Determine the (X, Y) coordinate at the center of the cell enclosing the given text.  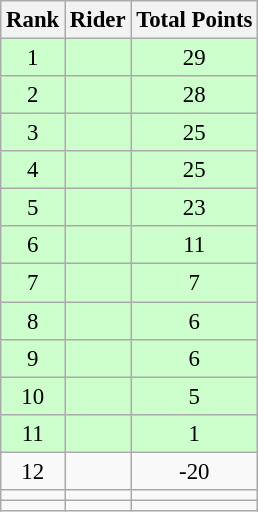
Rider (98, 20)
28 (194, 95)
4 (33, 170)
Rank (33, 20)
3 (33, 133)
-20 (194, 471)
23 (194, 208)
12 (33, 471)
2 (33, 95)
9 (33, 358)
Total Points (194, 20)
10 (33, 396)
8 (33, 321)
29 (194, 58)
